Capture the cell that displays the provided text and extract its [x, y] central coordinate. 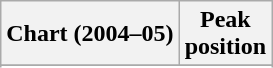
Chart (2004–05) [90, 34]
Peakposition [225, 34]
